From the cell containing the given text, extract its center point as (x, y) coordinate. 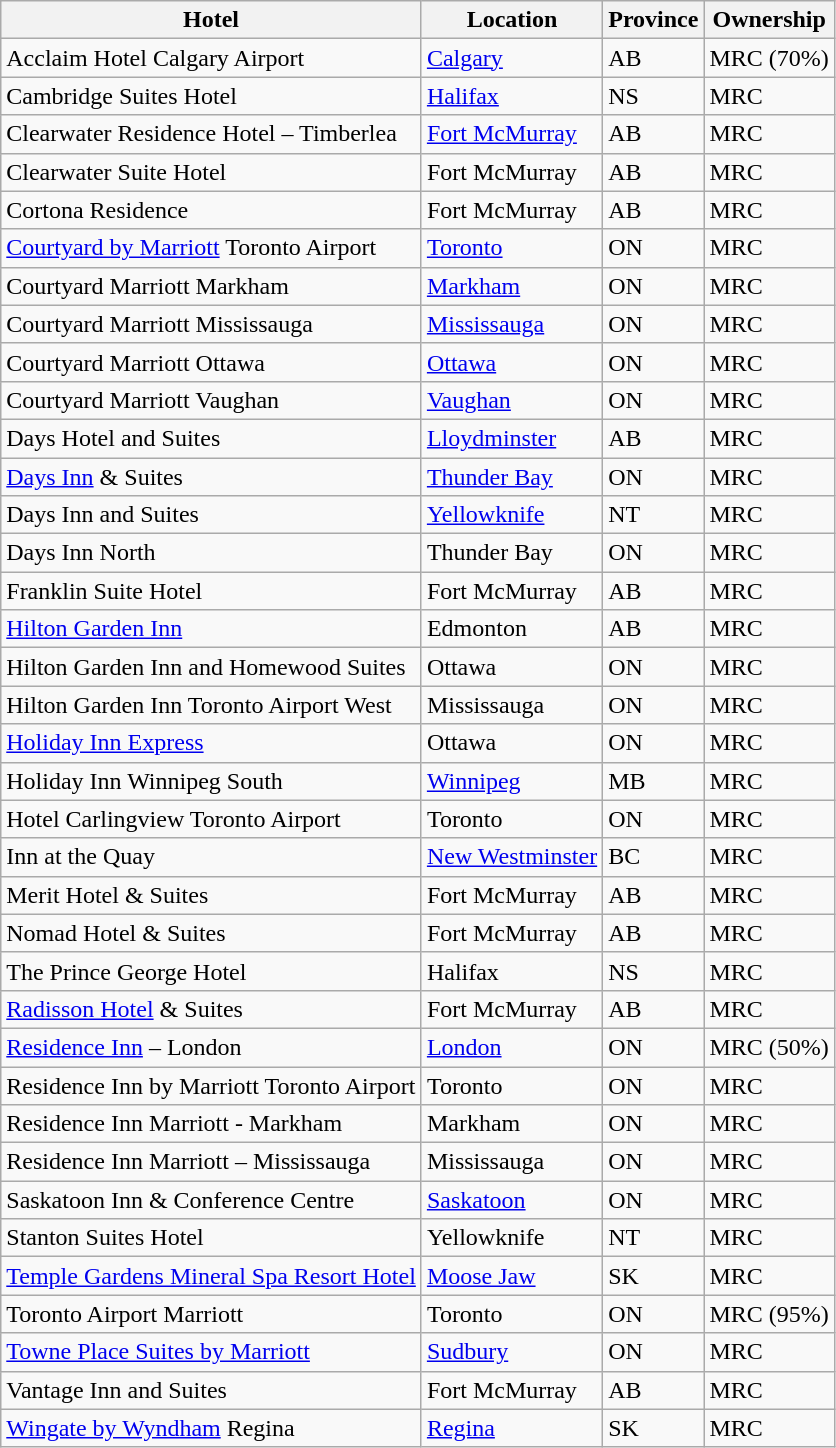
BC (654, 857)
Vaughan (512, 400)
Vantage Inn and Suites (212, 1390)
Clearwater Residence Hotel – Timberlea (212, 134)
Winnipeg (512, 781)
Days Inn North (212, 553)
Days Hotel and Suites (212, 438)
Sudbury (512, 1352)
Courtyard Marriott Ottawa (212, 362)
New Westminster (512, 857)
Courtyard Marriott Vaughan (212, 400)
London (512, 1047)
Cortona Residence (212, 210)
Toronto Airport Marriott (212, 1314)
Temple Gardens Mineral Spa Resort Hotel (212, 1276)
Ownership (769, 20)
Residence Inn Marriott – Mississauga (212, 1162)
MRC (70%) (769, 58)
The Prince George Hotel (212, 971)
Franklin Suite Hotel (212, 591)
Hilton Garden Inn Toronto Airport West (212, 705)
Saskatoon Inn & Conference Centre (212, 1200)
Cambridge Suites Hotel (212, 96)
Days Inn and Suites (212, 515)
Towne Place Suites by Marriott (212, 1352)
Residence Inn – London (212, 1047)
Nomad Hotel & Suites (212, 933)
Saskatoon (512, 1200)
Stanton Suites Hotel (212, 1238)
Hilton Garden Inn (212, 629)
MRC (95%) (769, 1314)
Courtyard by Marriott Toronto Airport (212, 248)
Wingate by Wyndham Regina (212, 1428)
Merit Hotel & Suites (212, 895)
Radisson Hotel & Suites (212, 1009)
Location (512, 20)
Edmonton (512, 629)
Acclaim Hotel Calgary Airport (212, 58)
Courtyard Marriott Markham (212, 286)
Holiday Inn Winnipeg South (212, 781)
Calgary (512, 58)
Lloydminster (512, 438)
Hilton Garden Inn and Homewood Suites (212, 667)
Inn at the Quay (212, 857)
MB (654, 781)
Hotel (212, 20)
Residence Inn Marriott - Markham (212, 1124)
Days Inn & Suites (212, 477)
MRC (50%) (769, 1047)
Hotel Carlingview Toronto Airport (212, 819)
Moose Jaw (512, 1276)
Residence Inn by Marriott Toronto Airport (212, 1085)
Regina (512, 1428)
Holiday Inn Express (212, 743)
Clearwater Suite Hotel (212, 172)
Courtyard Marriott Mississauga (212, 324)
Province (654, 20)
